Search for the cell housing the specified text and yield its [X, Y] center coordinate. 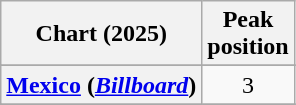
3 [248, 85]
Chart (2025) [102, 34]
Mexico (Billboard) [102, 85]
Peakposition [248, 34]
